Locate the cell with the specified text and output its [X, Y] center coordinate. 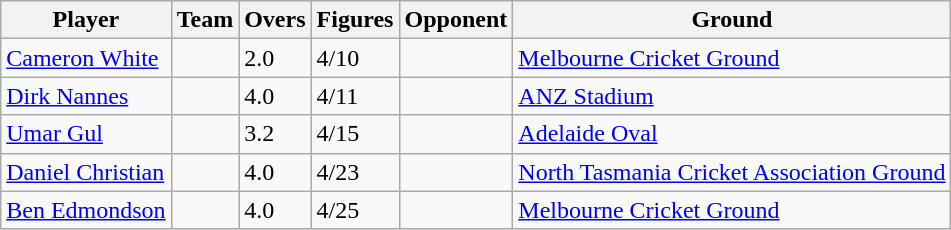
Daniel Christian [86, 172]
Adelaide Oval [732, 134]
Ben Edmondson [86, 210]
4/25 [355, 210]
Player [86, 20]
4/11 [355, 96]
Cameron White [86, 58]
Ground [732, 20]
2.0 [275, 58]
Dirk Nannes [86, 96]
Team [205, 20]
Overs [275, 20]
4/10 [355, 58]
Opponent [456, 20]
Figures [355, 20]
North Tasmania Cricket Association Ground [732, 172]
ANZ Stadium [732, 96]
Umar Gul [86, 134]
3.2 [275, 134]
4/23 [355, 172]
4/15 [355, 134]
